Pinpoint the cell where the given text exists, returning its [x, y] midpoint coordinate. 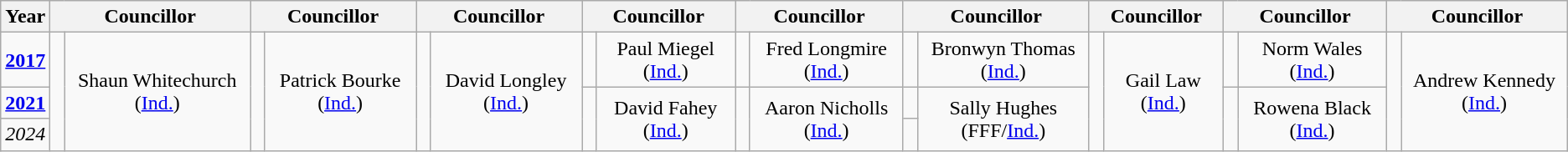
2024 [25, 134]
Bronwyn Thomas (Ind.) [1003, 60]
Paul Miegel (Ind.) [666, 60]
Shaun Whitechurch (Ind.) [157, 92]
Sally Hughes (FFF/Ind.) [1003, 119]
David Longley (Ind.) [506, 92]
Rowena Black (Ind.) [1313, 119]
Aaron Nicholls (Ind.) [826, 119]
2017 [25, 60]
Patrick Bourke (Ind.) [340, 92]
2021 [25, 103]
Norm Wales (Ind.) [1313, 60]
Andrew Kennedy (Ind.) [1484, 92]
Fred Longmire (Ind.) [826, 60]
Gail Law (Ind.) [1163, 92]
Year [25, 17]
David Fahey (Ind.) [666, 119]
